Detect which cell encompasses the target text, then output its [X, Y] center coordinate. 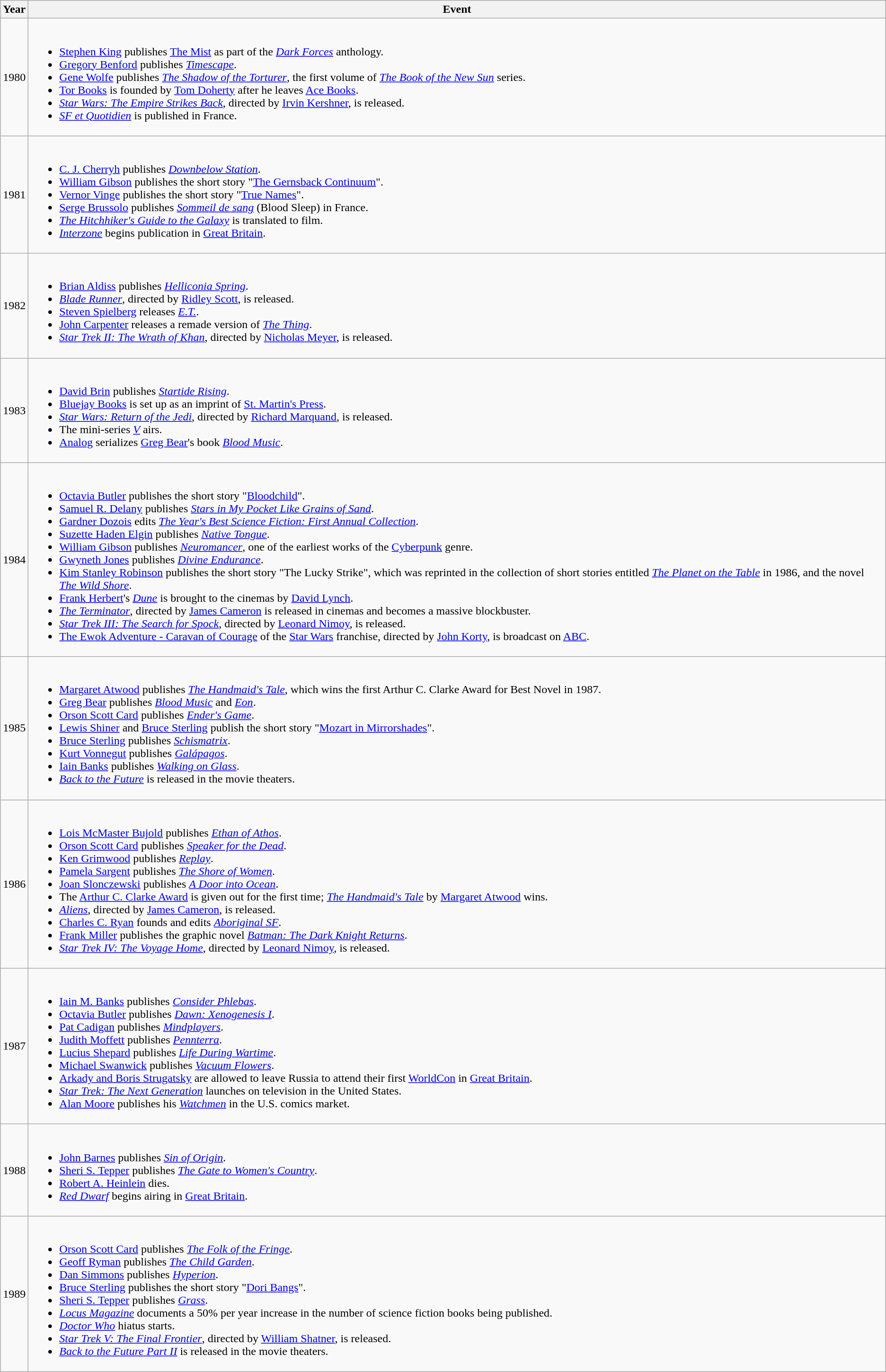
1981 [14, 195]
1983 [14, 410]
1982 [14, 306]
Year [14, 9]
1988 [14, 1170]
1989 [14, 1293]
1987 [14, 1046]
1984 [14, 560]
Event [457, 9]
1980 [14, 77]
1985 [14, 728]
1986 [14, 884]
